From the cell containing the given text, extract its center point as [X, Y] coordinate. 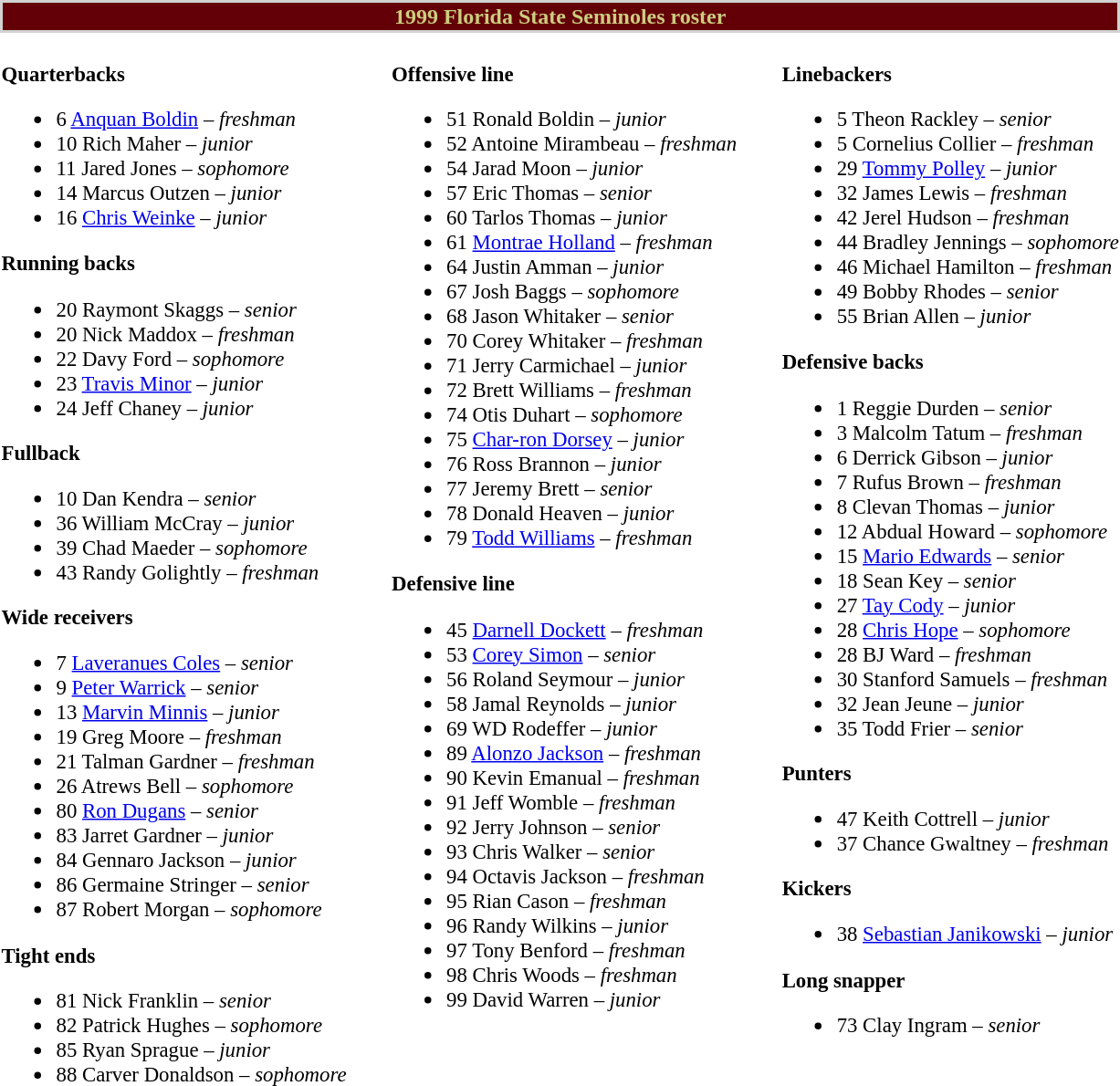
1999 Florida State Seminoles roster [560, 16]
